Output the [X, Y] coordinate of the center of the cell containing the given text.  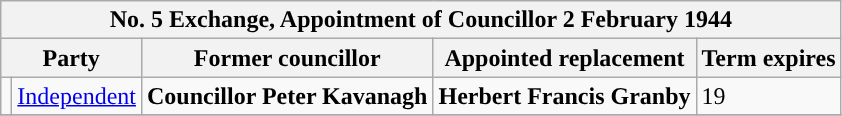
Appointed replacement [564, 58]
Party [72, 58]
No. 5 Exchange, Appointment of Councillor 2 February 1944 [421, 20]
Term expires [768, 58]
Independent [77, 96]
Herbert Francis Granby [564, 96]
19 [768, 96]
Former councillor [287, 58]
Councillor Peter Kavanagh [287, 96]
